From the cell containing the given text, extract its center point as (X, Y) coordinate. 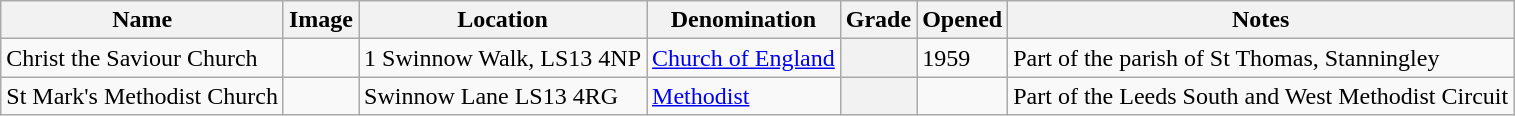
Part of the Leeds South and West Methodist Circuit (1261, 96)
Location (503, 20)
Christ the Saviour Church (142, 58)
Image (320, 20)
Church of England (744, 58)
Grade (878, 20)
Name (142, 20)
1 Swinnow Walk, LS13 4NP (503, 58)
Opened (962, 20)
Methodist (744, 96)
Notes (1261, 20)
Part of the parish of St Thomas, Stanningley (1261, 58)
1959 (962, 58)
St Mark's Methodist Church (142, 96)
Denomination (744, 20)
Swinnow Lane LS13 4RG (503, 96)
